Extract the (x, y) coordinate from the center of the cell holding the provided text.  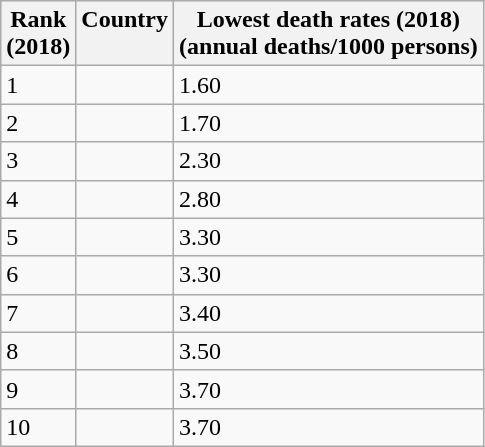
9 (38, 389)
Lowest death rates (2018) (annual deaths/1000 persons) (329, 34)
2.30 (329, 161)
7 (38, 313)
8 (38, 351)
3.50 (329, 351)
2 (38, 123)
5 (38, 237)
1.60 (329, 85)
1 (38, 85)
2.80 (329, 199)
3 (38, 161)
10 (38, 427)
Rank(2018) (38, 34)
1.70 (329, 123)
Country (125, 34)
4 (38, 199)
6 (38, 275)
3.40 (329, 313)
